Provide the [X, Y] coordinate of the cell's center where the given text is located.  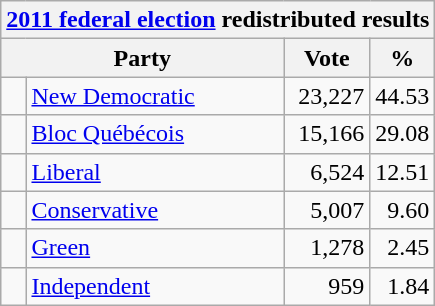
Party [142, 58]
44.53 [402, 96]
Independent [155, 286]
% [402, 58]
New Democratic [155, 96]
Green [155, 248]
29.08 [402, 134]
Bloc Québécois [155, 134]
Liberal [155, 172]
12.51 [402, 172]
1.84 [402, 286]
5,007 [327, 210]
1,278 [327, 248]
2.45 [402, 248]
23,227 [327, 96]
15,166 [327, 134]
959 [327, 286]
2011 federal election redistributed results [218, 20]
Vote [327, 58]
6,524 [327, 172]
9.60 [402, 210]
Conservative [155, 210]
